Provide the (x, y) coordinate of the cell's center where the given text is located.  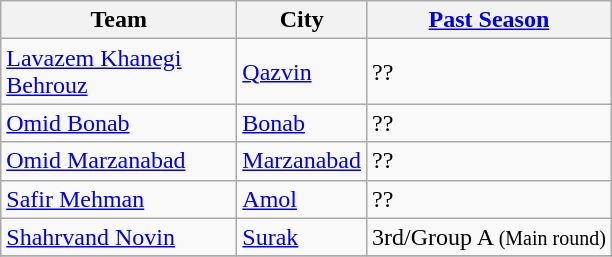
Marzanabad (302, 161)
Safir Mehman (119, 199)
Lavazem Khanegi Behrouz (119, 72)
Past Season (488, 20)
City (302, 20)
Surak (302, 237)
Qazvin (302, 72)
3rd/Group A (Main round) (488, 237)
Shahrvand Novin (119, 237)
Omid Bonab (119, 123)
Amol (302, 199)
Team (119, 20)
Bonab (302, 123)
Omid Marzanabad (119, 161)
